Return the [X, Y] coordinate for the center point of the cell that contains the specified text.  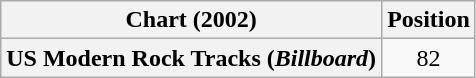
Position [429, 20]
Chart (2002) [192, 20]
82 [429, 58]
US Modern Rock Tracks (Billboard) [192, 58]
